From the cell containing the given text, extract its center point as (X, Y) coordinate. 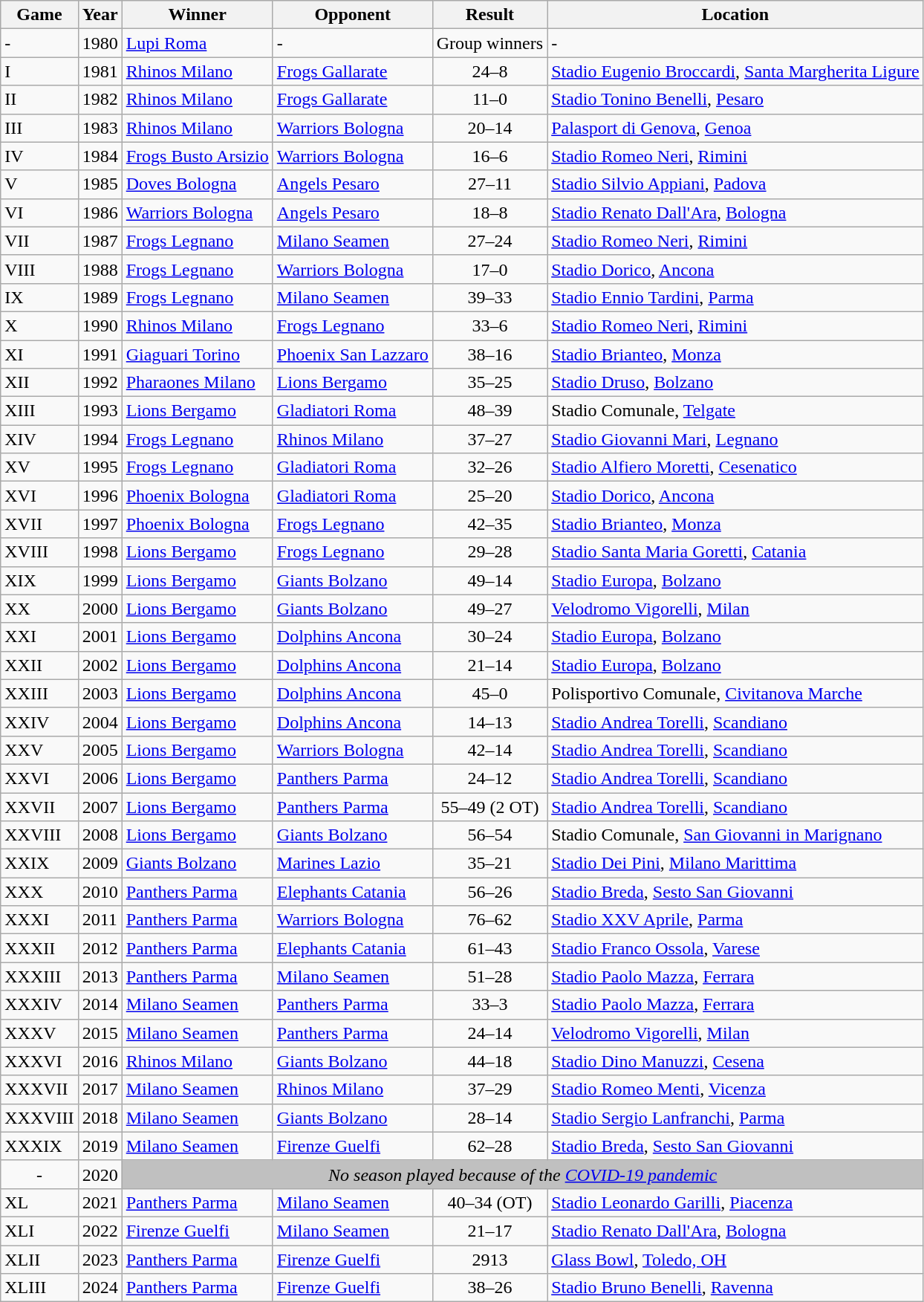
Stadio Giovanni Mari, Legnano (735, 439)
2007 (100, 806)
1981 (100, 71)
Stadio Santa Maria Goretti, Catania (735, 552)
Stadio Dei Pini, Milano Marittima (735, 864)
48–39 (489, 411)
1990 (100, 325)
62–28 (489, 1146)
1994 (100, 439)
XXI (39, 637)
25–20 (489, 496)
XIX (39, 580)
Pharaones Milano (198, 383)
Opponent (352, 15)
39–33 (489, 297)
37–27 (489, 439)
2009 (100, 864)
35–25 (489, 383)
45–0 (489, 693)
42–14 (489, 750)
1993 (100, 411)
2012 (100, 948)
27–11 (489, 184)
XXXI (39, 920)
XVI (39, 496)
40–34 (OT) (489, 1202)
2021 (100, 1202)
XXXII (39, 948)
1992 (100, 383)
Stadio Franco Ossola, Varese (735, 948)
2002 (100, 665)
XV (39, 467)
XXXIX (39, 1146)
2001 (100, 637)
Stadio Leonardo Garilli, Piacenza (735, 1202)
Stadio Bruno Benelli, Ravenna (735, 1288)
XXXVII (39, 1089)
Stadio Comunale, Telgate (735, 411)
Game (39, 15)
Year (100, 15)
51–28 (489, 976)
1980 (100, 43)
Stadio Ennio Tardini, Parma (735, 297)
38–16 (489, 354)
1983 (100, 128)
27–24 (489, 241)
2011 (100, 920)
Stadio XXV Aprile, Parma (735, 920)
2016 (100, 1061)
I (39, 71)
Result (489, 15)
II (39, 100)
28–14 (489, 1118)
Stadio Romeo Menti, Vicenza (735, 1089)
Location (735, 15)
XLIII (39, 1288)
11–0 (489, 100)
1991 (100, 354)
20–14 (489, 128)
Glass Bowl, Toledo, OH (735, 1260)
VI (39, 213)
XL (39, 1202)
33–6 (489, 325)
Stadio Dino Manuzzi, Cesena (735, 1061)
Polisportivo Comunale, Civitanova Marche (735, 693)
Stadio Tonino Benelli, Pesaro (735, 100)
XXXVIII (39, 1118)
21–14 (489, 665)
1985 (100, 184)
XIII (39, 411)
XXXIV (39, 1005)
56–54 (489, 835)
42–35 (489, 524)
2018 (100, 1118)
III (39, 128)
Palasport di Genova, Genoa (735, 128)
1996 (100, 496)
2000 (100, 609)
29–28 (489, 552)
1988 (100, 269)
1989 (100, 297)
1997 (100, 524)
32–26 (489, 467)
1987 (100, 241)
VIII (39, 269)
2020 (100, 1174)
56–26 (489, 892)
XXV (39, 750)
XXXVI (39, 1061)
2013 (100, 976)
Stadio Comunale, San Giovanni in Marignano (735, 835)
2022 (100, 1231)
VII (39, 241)
Stadio Alfiero Moretti, Cesenatico (735, 467)
Doves Bologna (198, 184)
XI (39, 354)
XII (39, 383)
1982 (100, 100)
55–49 (2 OT) (489, 806)
XXVII (39, 806)
XLII (39, 1260)
XVIII (39, 552)
61–43 (489, 948)
XX (39, 609)
Lupi Roma (198, 43)
IX (39, 297)
1998 (100, 552)
XXVI (39, 778)
2017 (100, 1089)
38–26 (489, 1288)
1986 (100, 213)
2023 (100, 1260)
XXXIII (39, 976)
2913 (489, 1260)
37–29 (489, 1089)
49–14 (489, 580)
2014 (100, 1005)
2015 (100, 1033)
44–18 (489, 1061)
XXII (39, 665)
Stadio Druso, Bolzano (735, 383)
Stadio Silvio Appiani, Padova (735, 184)
XVII (39, 524)
76–62 (489, 920)
V (39, 184)
2005 (100, 750)
XXX (39, 892)
2019 (100, 1146)
2003 (100, 693)
Phoenix San Lazzaro (352, 354)
35–21 (489, 864)
24–8 (489, 71)
2006 (100, 778)
X (39, 325)
30–24 (489, 637)
2004 (100, 722)
XXIV (39, 722)
24–14 (489, 1033)
Stadio Eugenio Broccardi, Santa Margherita Ligure (735, 71)
Group winners (489, 43)
1995 (100, 467)
24–12 (489, 778)
XLI (39, 1231)
2008 (100, 835)
No season played because of the COVID-19 pandemic (523, 1174)
49–27 (489, 609)
Giaguari Torino (198, 354)
XIV (39, 439)
16–6 (489, 156)
2024 (100, 1288)
XXVIII (39, 835)
Frogs Busto Arsizio (198, 156)
Winner (198, 15)
18–8 (489, 213)
1984 (100, 156)
33–3 (489, 1005)
Marines Lazio (352, 864)
1999 (100, 580)
14–13 (489, 722)
XXXV (39, 1033)
17–0 (489, 269)
2010 (100, 892)
IV (39, 156)
XXIX (39, 864)
XXIII (39, 693)
21–17 (489, 1231)
Stadio Sergio Lanfranchi, Parma (735, 1118)
